Output the [X, Y] coordinate of the center of the cell containing the given text.  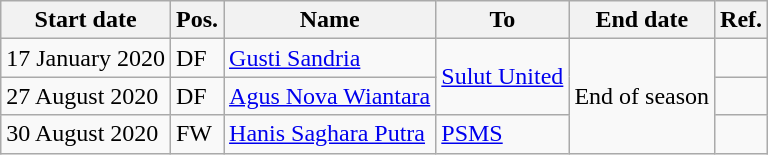
End date [642, 20]
End of season [642, 96]
Ref. [742, 20]
17 January 2020 [86, 58]
Hanis Saghara Putra [330, 134]
FW [196, 134]
PSMS [502, 134]
27 August 2020 [86, 96]
Sulut United [502, 77]
Agus Nova Wiantara [330, 96]
Start date [86, 20]
30 August 2020 [86, 134]
Pos. [196, 20]
Name [330, 20]
Gusti Sandria [330, 58]
To [502, 20]
